Return [X, Y] of the center of cell containing provided text 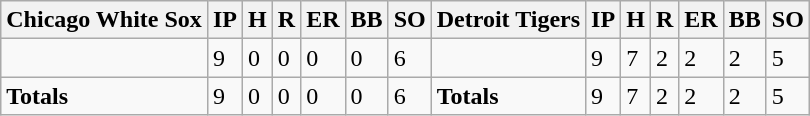
Chicago White Sox [104, 20]
Detroit Tigers [508, 20]
